Determine the [X, Y] coordinate at the center of the cell enclosing the given text.  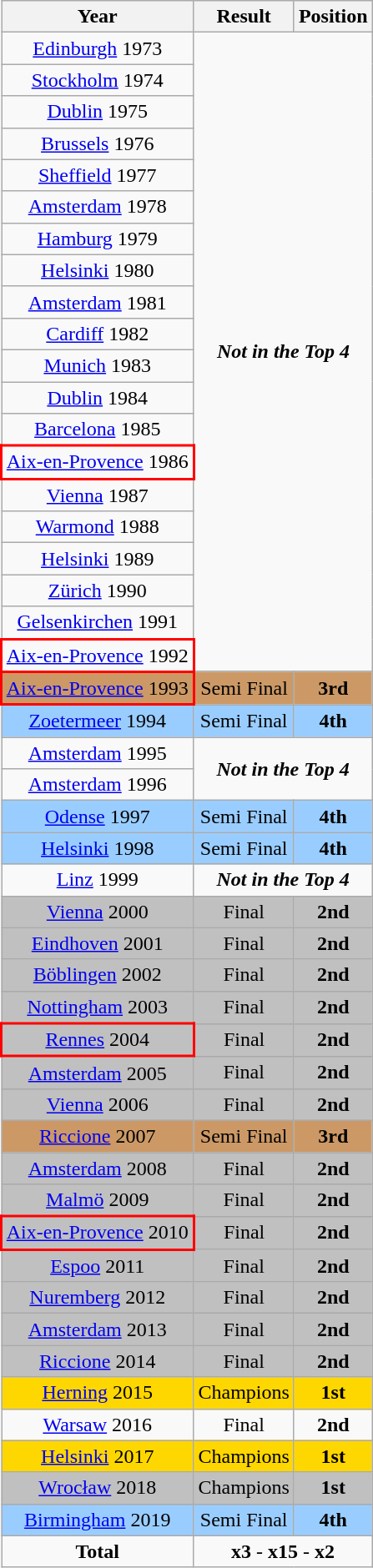
Helsinki 1998 [98, 848]
Birmingham 2019 [98, 1520]
Gelsenkirchen 1991 [98, 622]
x3 - x15 - x2 [283, 1551]
Zürich 1990 [98, 591]
Year [98, 17]
Warmond 1988 [98, 527]
Cardiff 1982 [98, 334]
Amsterdam 1981 [98, 302]
Aix-en-Provence 1986 [98, 462]
Total [98, 1551]
Eindhoven 2001 [98, 943]
Vienna 1987 [98, 495]
Brussels 1976 [98, 143]
Sheffield 1977 [98, 175]
Riccione 2007 [98, 1136]
Munich 1983 [98, 365]
Helsinki 1989 [98, 559]
Espoo 2011 [98, 1266]
Barcelona 1985 [98, 430]
Rennes 2004 [98, 1040]
Böblingen 2002 [98, 975]
Edinburgh 1973 [98, 48]
Helsinki 2017 [98, 1456]
Dublin 1975 [98, 112]
Linz 1999 [98, 880]
Amsterdam 2005 [98, 1073]
Odense 1997 [98, 817]
Vienna 2006 [98, 1104]
Amsterdam 1978 [98, 207]
Amsterdam 1995 [98, 753]
Aix-en-Provence 2010 [98, 1233]
Aix-en-Provence 1993 [98, 688]
Warsaw 2016 [98, 1425]
Vienna 2000 [98, 912]
Zoetermeer 1994 [98, 721]
Helsinki 1980 [98, 270]
Nuremberg 2012 [98, 1298]
Wrocław 2018 [98, 1488]
Nottingham 2003 [98, 1008]
Herning 2015 [98, 1393]
Amsterdam 2008 [98, 1168]
Position [333, 17]
Amsterdam 2013 [98, 1329]
Hamburg 1979 [98, 239]
Stockholm 1974 [98, 80]
Riccione 2014 [98, 1361]
Result [244, 17]
Amsterdam 1996 [98, 785]
Malmö 2009 [98, 1201]
Aix-en-Provence 1992 [98, 656]
Dublin 1984 [98, 398]
